Scan for the cell matching the given text and deliver its (X, Y) coordinate at center. 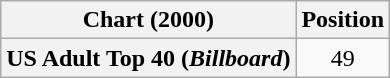
US Adult Top 40 (Billboard) (148, 58)
49 (343, 58)
Position (343, 20)
Chart (2000) (148, 20)
